Identify which cell holds the provided text, then report its (x, y) central coordinate. 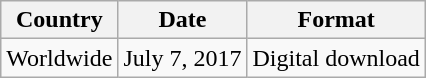
Date (182, 20)
Digital download (336, 58)
Format (336, 20)
July 7, 2017 (182, 58)
Worldwide (60, 58)
Country (60, 20)
